Locate the cell with the specified text and output its [x, y] center coordinate. 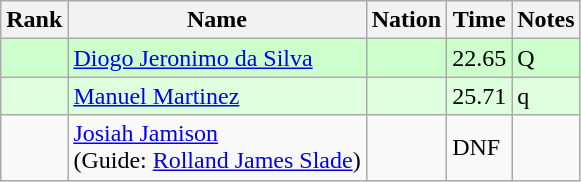
Notes [546, 20]
Time [480, 20]
Manuel Martinez [217, 96]
22.65 [480, 58]
Q [546, 58]
25.71 [480, 96]
Nation [406, 20]
Name [217, 20]
q [546, 96]
Diogo Jeronimo da Silva [217, 58]
DNF [480, 148]
Rank [34, 20]
Josiah Jamison(Guide: Rolland James Slade) [217, 148]
